Identify which cell holds the provided text, then report its (x, y) central coordinate. 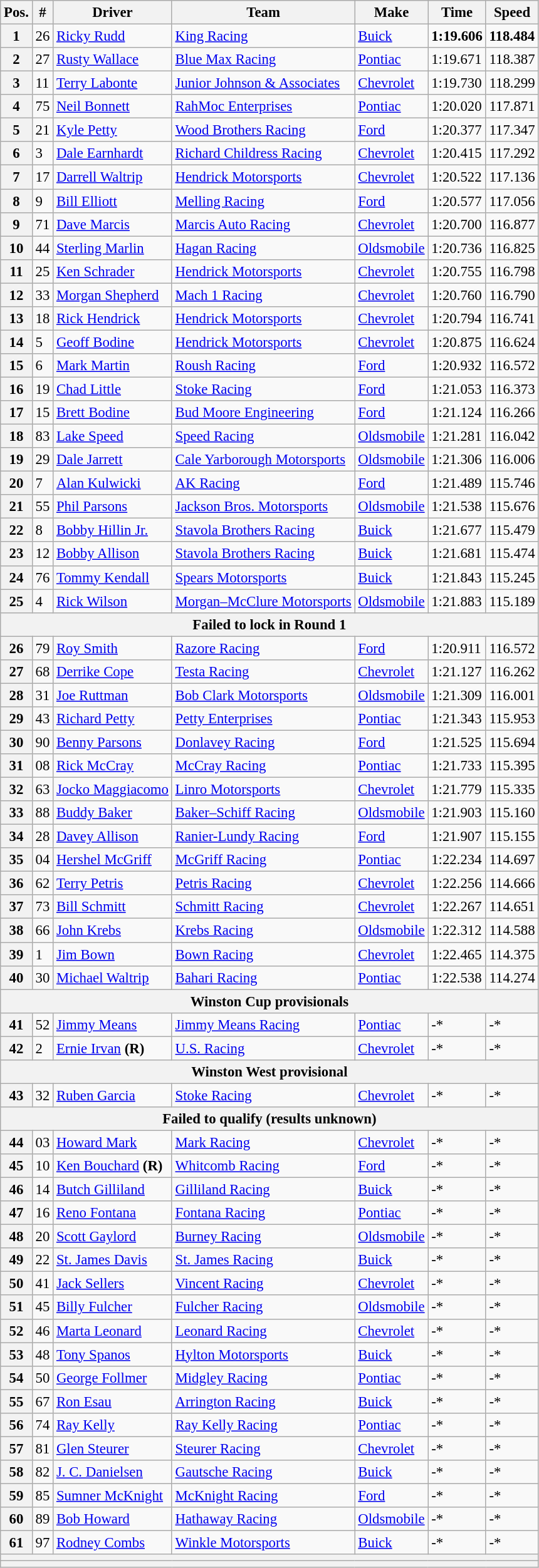
Howard Mark (113, 1142)
1:20.932 (457, 366)
115.474 (512, 554)
Midgley Racing (263, 1378)
Failed to qualify (results unknown) (269, 1119)
42 (16, 1048)
51 (16, 1308)
58 (16, 1472)
82 (43, 1472)
1:20.522 (457, 177)
Terry Petris (113, 884)
Michael Waltrip (113, 977)
Alan Kulwicki (113, 483)
1:19.671 (457, 59)
49 (16, 1260)
Gautsche Racing (263, 1472)
1:21.525 (457, 742)
Make (391, 13)
Driver (113, 13)
Bud Moore Engineering (263, 413)
1:22.234 (457, 860)
1:22.267 (457, 907)
Richard Childress Racing (263, 153)
1:20.911 (457, 648)
Joe Ruttman (113, 695)
97 (43, 1543)
63 (43, 790)
Rick McCray (113, 766)
Buddy Baker (113, 813)
1:22.256 (457, 884)
76 (43, 577)
Rusty Wallace (113, 59)
Rodney Combs (113, 1543)
Vincent Racing (263, 1284)
McKnight Racing (263, 1495)
Time (457, 13)
Bill Elliott (113, 201)
U.S. Racing (263, 1048)
61 (16, 1543)
90 (43, 742)
Benny Parsons (113, 742)
Roush Racing (263, 366)
Baker–Schiff Racing (263, 813)
117.056 (512, 201)
38 (16, 931)
Spears Motorsports (263, 577)
Cale Yarborough Motorsports (263, 460)
115.395 (512, 766)
Bob Clark Motorsports (263, 695)
116.042 (512, 436)
116.877 (512, 224)
Razore Racing (263, 648)
Pos. (16, 13)
Bown Racing (263, 954)
1:21.343 (457, 719)
1:20.755 (457, 271)
St. James Racing (263, 1260)
Fontana Racing (263, 1213)
36 (16, 884)
Glen Steurer (113, 1448)
Bobby Allison (113, 554)
24 (16, 577)
1:21.903 (457, 813)
1:21.681 (457, 554)
McCray Racing (263, 766)
117.871 (512, 106)
Ray Kelly (113, 1425)
Gilliland Racing (263, 1190)
39 (16, 954)
Sumner McKnight (113, 1495)
Jackson Bros. Motorsports (263, 507)
116.262 (512, 672)
1:20.020 (457, 106)
1:20.760 (457, 295)
1:20.577 (457, 201)
McGriff Racing (263, 860)
Petris Racing (263, 884)
Morgan–McClure Motorsports (263, 601)
Bobby Hillin Jr. (113, 530)
81 (43, 1448)
Bill Schmitt (113, 907)
115.479 (512, 530)
116.001 (512, 695)
115.189 (512, 601)
Rick Hendrick (113, 319)
Leonard Racing (263, 1331)
115.746 (512, 483)
04 (43, 860)
St. James Davis (113, 1260)
Winston Cup provisionals (269, 1001)
115.155 (512, 837)
AK Racing (263, 483)
Marta Leonard (113, 1331)
Winkle Motorsports (263, 1543)
1:21.779 (457, 790)
Terry Labonte (113, 83)
Ruben Garcia (113, 1095)
88 (43, 813)
Winston West provisional (269, 1072)
Scott Gaylord (113, 1237)
13 (16, 319)
60 (16, 1519)
Darrell Waltrip (113, 177)
1:20.700 (457, 224)
Marcis Auto Racing (263, 224)
37 (16, 907)
03 (43, 1142)
115.953 (512, 719)
John Krebs (113, 931)
Derrike Cope (113, 672)
1:21.907 (457, 837)
114.274 (512, 977)
1:22.465 (457, 954)
Tony Spanos (113, 1354)
Linro Motorsports (263, 790)
Kyle Petty (113, 130)
Steurer Racing (263, 1448)
116.825 (512, 248)
Neil Bonnett (113, 106)
Ron Esau (113, 1401)
118.484 (512, 36)
57 (16, 1448)
116.373 (512, 389)
Tommy Kendall (113, 577)
Jocko Maggiacomo (113, 790)
1:20.736 (457, 248)
23 (16, 554)
47 (16, 1213)
53 (16, 1354)
1:22.312 (457, 931)
Hathaway Racing (263, 1519)
Jim Bown (113, 954)
62 (43, 884)
Burney Racing (263, 1237)
116.266 (512, 413)
King Racing (263, 36)
Ranier-Lundy Racing (263, 837)
RahMoc Enterprises (263, 106)
Bob Howard (113, 1519)
67 (43, 1401)
Jack Sellers (113, 1284)
Roy Smith (113, 648)
114.697 (512, 860)
1:21.306 (457, 460)
Bahari Racing (263, 977)
114.588 (512, 931)
1:21.127 (457, 672)
1:21.053 (457, 389)
Fulcher Racing (263, 1308)
1:20.794 (457, 319)
Dale Jarrett (113, 460)
J. C. Danielsen (113, 1472)
Mach 1 Racing (263, 295)
114.651 (512, 907)
Whitcomb Racing (263, 1166)
34 (16, 837)
Petty Enterprises (263, 719)
George Follmer (113, 1378)
116.798 (512, 271)
Morgan Shepherd (113, 295)
Davey Allison (113, 837)
115.160 (512, 813)
1:21.489 (457, 483)
Melling Racing (263, 201)
116.790 (512, 295)
85 (43, 1495)
59 (16, 1495)
114.666 (512, 884)
1:21.843 (457, 577)
1:19.730 (457, 83)
114.375 (512, 954)
Donlavey Racing (263, 742)
Mark Martin (113, 366)
Team (263, 13)
Richard Petty (113, 719)
117.347 (512, 130)
Testa Racing (263, 672)
Ken Schrader (113, 271)
Blue Max Racing (263, 59)
68 (43, 672)
Butch Gilliland (113, 1190)
1:21.883 (457, 601)
08 (43, 766)
71 (43, 224)
115.245 (512, 577)
1:19.606 (457, 36)
1:21.309 (457, 695)
Rick Wilson (113, 601)
Ernie Irvan (R) (113, 1048)
118.387 (512, 59)
74 (43, 1425)
1:21.733 (457, 766)
115.694 (512, 742)
1:22.538 (457, 977)
Ray Kelly Racing (263, 1425)
73 (43, 907)
Hershel McGriff (113, 860)
1:20.875 (457, 342)
54 (16, 1378)
Hagan Racing (263, 248)
Jimmy Means Racing (263, 1024)
Speed Racing (263, 436)
Reno Fontana (113, 1213)
Wood Brothers Racing (263, 130)
35 (16, 860)
Mark Racing (263, 1142)
115.676 (512, 507)
117.136 (512, 177)
1:21.677 (457, 530)
Speed (512, 13)
Brett Bodine (113, 413)
Ken Bouchard (R) (113, 1166)
Jimmy Means (113, 1024)
40 (16, 977)
79 (43, 648)
Arrington Racing (263, 1401)
# (43, 13)
Billy Fulcher (113, 1308)
Hylton Motorsports (263, 1354)
56 (16, 1425)
1:21.538 (457, 507)
89 (43, 1519)
Failed to lock in Round 1 (269, 624)
116.741 (512, 319)
Geoff Bodine (113, 342)
Ricky Rudd (113, 36)
1:21.281 (457, 436)
75 (43, 106)
Schmitt Racing (263, 907)
116.624 (512, 342)
Sterling Marlin (113, 248)
Phil Parsons (113, 507)
83 (43, 436)
1:20.377 (457, 130)
Junior Johnson & Associates (263, 83)
Dale Earnhardt (113, 153)
66 (43, 931)
115.335 (512, 790)
1:20.415 (457, 153)
Krebs Racing (263, 931)
117.292 (512, 153)
118.299 (512, 83)
Dave Marcis (113, 224)
116.006 (512, 460)
Chad Little (113, 389)
1:21.124 (457, 413)
Lake Speed (113, 436)
